Extract the (x, y) coordinate from the center of the cell holding the provided text.  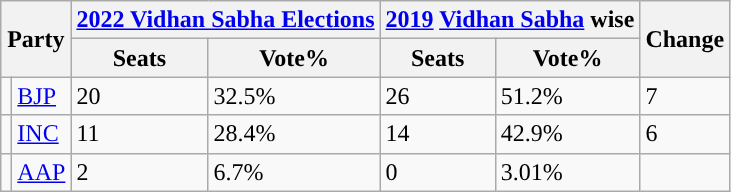
51.2% (568, 96)
2019 Vidhan Sabha wise (510, 20)
14 (438, 134)
28.4% (294, 134)
2022 Vidhan Sabha Elections (226, 20)
Party (36, 39)
26 (438, 96)
32.5% (294, 96)
0 (438, 172)
INC (42, 134)
BJP (42, 96)
11 (140, 134)
6 (685, 134)
3.01% (568, 172)
7 (685, 96)
6.7% (294, 172)
42.9% (568, 134)
20 (140, 96)
AAP (42, 172)
Change (685, 39)
2 (140, 172)
